Locate the cell with the specified text and output its (x, y) center coordinate. 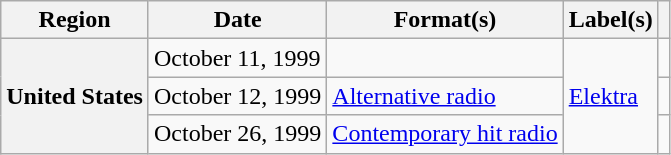
Region (75, 20)
Contemporary hit radio (445, 134)
October 12, 1999 (237, 96)
Elektra (610, 96)
Alternative radio (445, 96)
Date (237, 20)
Format(s) (445, 20)
October 26, 1999 (237, 134)
United States (75, 96)
October 11, 1999 (237, 58)
Label(s) (610, 20)
